Locate the cell with the specified text and output its (x, y) center coordinate. 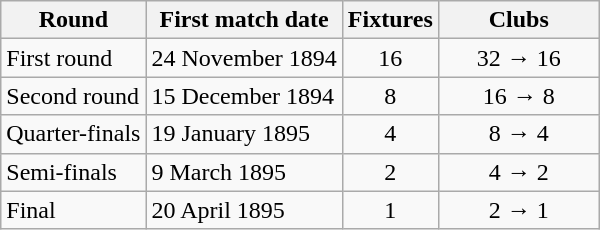
16 (390, 58)
2 (390, 172)
24 November 1894 (244, 58)
19 January 1895 (244, 134)
Final (74, 210)
Fixtures (390, 20)
8 → 4 (518, 134)
8 (390, 96)
Second round (74, 96)
First round (74, 58)
2 → 1 (518, 210)
9 March 1895 (244, 172)
First match date (244, 20)
Semi-finals (74, 172)
1 (390, 210)
4 (390, 134)
4 → 2 (518, 172)
32 → 16 (518, 58)
Clubs (518, 20)
16 → 8 (518, 96)
Quarter-finals (74, 134)
Round (74, 20)
20 April 1895 (244, 210)
15 December 1894 (244, 96)
